Pinpoint the cell where the given text exists, returning its (x, y) midpoint coordinate. 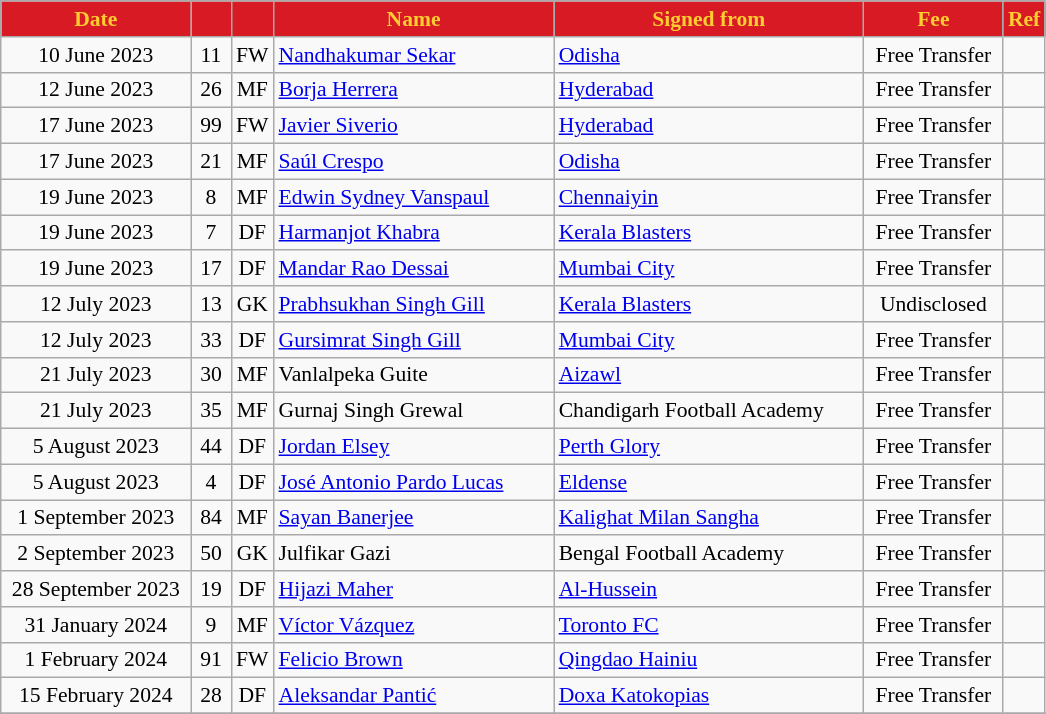
21 (211, 162)
13 (211, 304)
Bengal Football Academy (709, 554)
26 (211, 90)
Aizawl (709, 375)
Qingdao Hainiu (709, 660)
Ref (1024, 19)
1 September 2023 (96, 518)
28 (211, 696)
José Antonio Pardo Lucas (414, 482)
Prabhsukhan Singh Gill (414, 304)
Felicio Brown (414, 660)
Saúl Crespo (414, 162)
91 (211, 660)
Doxa Katokopias (709, 696)
Chennaiyin (709, 197)
Julfikar Gazi (414, 554)
2 September 2023 (96, 554)
30 (211, 375)
Vanlalpeka Guite (414, 375)
99 (211, 126)
Edwin Sydney Vanspaul (414, 197)
Hijazi Maher (414, 589)
Al-Hussein (709, 589)
Kalighat Milan Sangha (709, 518)
35 (211, 411)
12 June 2023 (96, 90)
Harmanjot Khabra (414, 233)
4 (211, 482)
Eldense (709, 482)
1 February 2024 (96, 660)
44 (211, 447)
Borja Herrera (414, 90)
7 (211, 233)
Víctor Vázquez (414, 625)
Perth Glory (709, 447)
10 June 2023 (96, 55)
Date (96, 19)
50 (211, 554)
Sayan Banerjee (414, 518)
19 (211, 589)
84 (211, 518)
Mandar Rao Dessai (414, 269)
Chandigarh Football Academy (709, 411)
Gursimrat Singh Gill (414, 340)
Jordan Elsey (414, 447)
Nandhakumar Sekar (414, 55)
Name (414, 19)
8 (211, 197)
Aleksandar Pantić (414, 696)
Gurnaj Singh Grewal (414, 411)
Fee (934, 19)
28 September 2023 (96, 589)
11 (211, 55)
15 February 2024 (96, 696)
9 (211, 625)
33 (211, 340)
Undisclosed (934, 304)
Signed from (709, 19)
31 January 2024 (96, 625)
Javier Siverio (414, 126)
Toronto FC (709, 625)
17 (211, 269)
